Pinpoint the cell where the given text exists, returning its [x, y] midpoint coordinate. 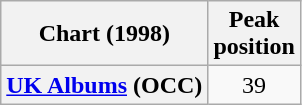
UK Albums (OCC) [104, 85]
Chart (1998) [104, 34]
Peakposition [254, 34]
39 [254, 85]
